Find where the given text appears and provide that cell's center as (X, Y) coordinate. 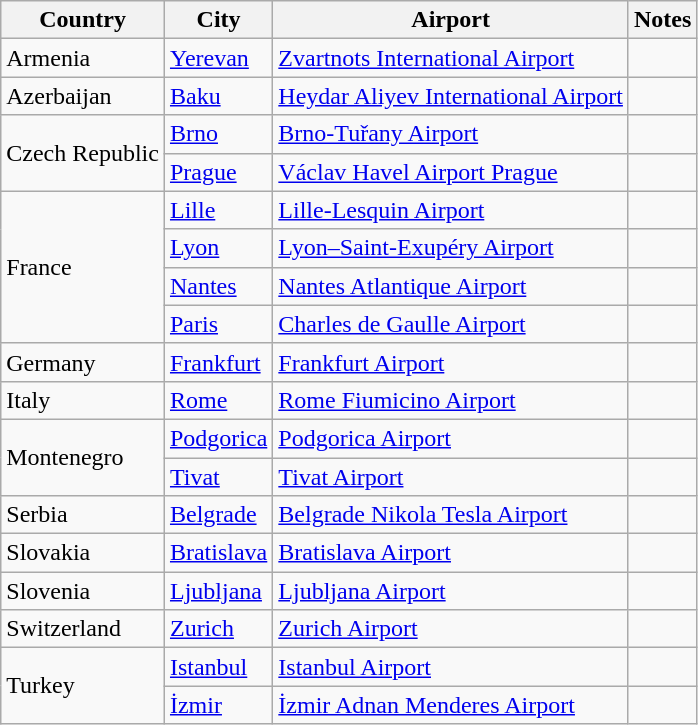
Lille-Lesquin Airport (451, 210)
Ljubljana (218, 591)
Zurich (218, 629)
Istanbul (218, 667)
İzmir (218, 705)
Zvartnots International Airport (451, 58)
Ljubljana Airport (451, 591)
Slovenia (83, 591)
Montenegro (83, 457)
Bratislava Airport (451, 553)
Frankfurt (218, 362)
Baku (218, 96)
Notes (662, 20)
Belgrade (218, 515)
Belgrade Nikola Tesla Airport (451, 515)
Country (83, 20)
Podgorica Airport (451, 438)
Tivat Airport (451, 477)
Azerbaijan (83, 96)
Brno-Tuřany Airport (451, 134)
City (218, 20)
Armenia (83, 58)
Slovakia (83, 553)
Switzerland (83, 629)
Rome Fiumicino Airport (451, 400)
Zurich Airport (451, 629)
Charles de Gaulle Airport (451, 324)
Tivat (218, 477)
Lyon–Saint-Exupéry Airport (451, 248)
Paris (218, 324)
Prague (218, 172)
Yerevan (218, 58)
Italy (83, 400)
Václav Havel Airport Prague (451, 172)
Podgorica (218, 438)
Istanbul Airport (451, 667)
Nantes Atlantique Airport (451, 286)
Lille (218, 210)
Nantes (218, 286)
Bratislava (218, 553)
Rome (218, 400)
Lyon (218, 248)
Turkey (83, 686)
İzmir Adnan Menderes Airport (451, 705)
Airport (451, 20)
Frankfurt Airport (451, 362)
Brno (218, 134)
Germany (83, 362)
Heydar Aliyev International Airport (451, 96)
France (83, 267)
Czech Republic (83, 153)
Serbia (83, 515)
